Output the [X, Y] coordinate of the center of the cell containing the given text.  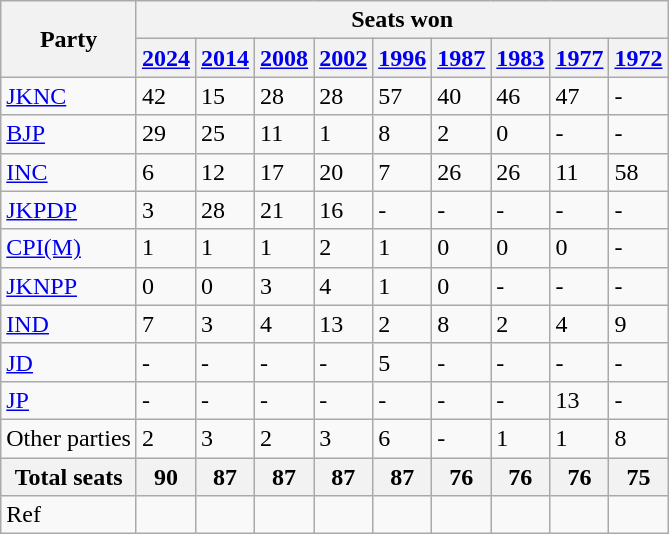
2024 [166, 58]
1987 [462, 58]
29 [166, 134]
JKNPP [69, 286]
1972 [638, 58]
47 [580, 96]
9 [638, 324]
5 [402, 362]
JD [69, 362]
2008 [284, 58]
JP [69, 400]
12 [224, 172]
INC [69, 172]
15 [224, 96]
75 [638, 477]
25 [224, 134]
JKNC [69, 96]
Other parties [69, 438]
40 [462, 96]
2002 [344, 58]
58 [638, 172]
Party [69, 39]
42 [166, 96]
JKPDP [69, 210]
Total seats [69, 477]
57 [402, 96]
Ref [69, 515]
21 [284, 210]
20 [344, 172]
1983 [520, 58]
2014 [224, 58]
IND [69, 324]
1996 [402, 58]
Seats won [402, 20]
17 [284, 172]
1977 [580, 58]
46 [520, 96]
90 [166, 477]
CPI(M) [69, 248]
BJP [69, 134]
16 [344, 210]
